Find where the given text appears and provide that cell's center as (x, y) coordinate. 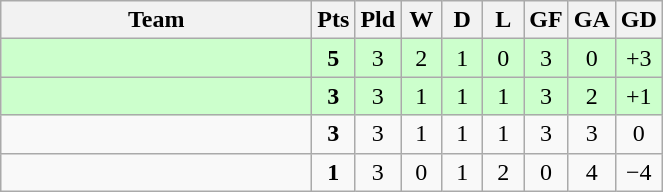
+3 (638, 58)
W (422, 20)
D (462, 20)
Pts (334, 20)
Pld (378, 20)
GF (546, 20)
L (504, 20)
−4 (638, 172)
+1 (638, 96)
4 (592, 172)
GA (592, 20)
5 (334, 58)
GD (638, 20)
Team (156, 20)
